Determine the (X, Y) coordinate at the center of the cell enclosing the given text.  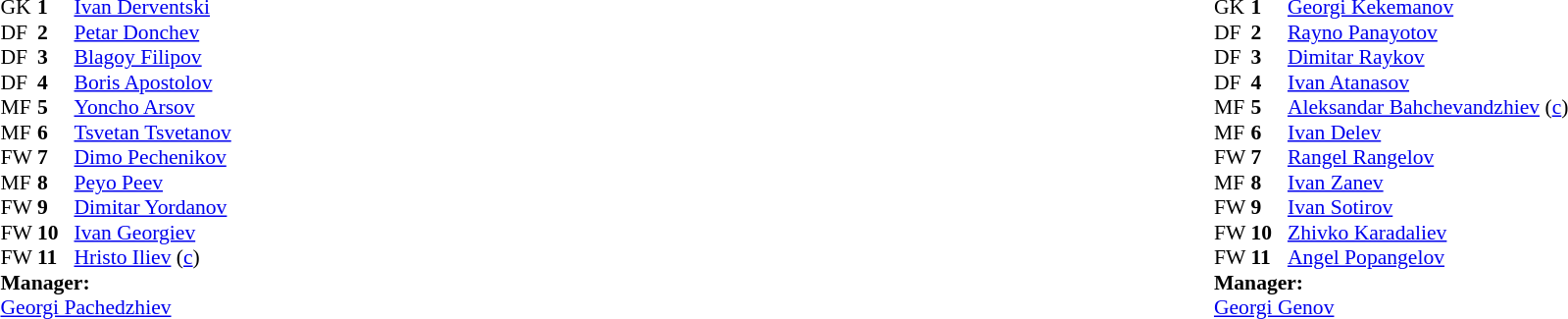
Petar Donchev (153, 32)
Manager: (116, 283)
Boris Apostolov (153, 82)
Angel Popangelov (1428, 258)
Tsvetan Tsvetanov (153, 133)
Ivan Atanasov (1428, 82)
Rayno Panayotov (1428, 32)
Ivan Delev (1428, 133)
Ivan Sotirov (1428, 207)
Ivan Zanev (1428, 183)
Aleksandar Bahchevandzhiev (c) (1428, 107)
Ivan Georgiev (153, 233)
Zhivko Karadaliev (1428, 233)
Hristo Iliev (c) (153, 258)
Yoncho Arsov (153, 107)
Rangel Rangelov (1428, 158)
Blagoy Filipov (153, 58)
Peyo Peev (153, 183)
Dimitar Raykov (1428, 58)
Dimitar Yordanov (153, 207)
Dimo Pechenikov (153, 158)
